Identify which cell holds the provided text, then report its (x, y) central coordinate. 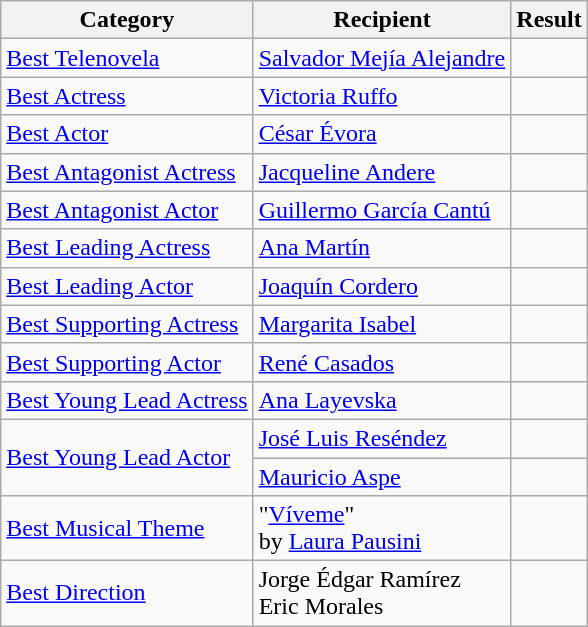
Best Actor (127, 134)
José Luis Reséndez (382, 438)
Result (549, 20)
Recipient (382, 20)
René Casados (382, 362)
Jacqueline Andere (382, 172)
Margarita Isabel (382, 324)
Best Supporting Actor (127, 362)
Best Leading Actress (127, 248)
Joaquín Cordero (382, 286)
Best Antagonist Actor (127, 210)
Best Antagonist Actress (127, 172)
Category (127, 20)
César Évora (382, 134)
Best Telenovela (127, 58)
Ana Martín (382, 248)
Best Young Lead Actor (127, 457)
Best Direction (127, 594)
Best Young Lead Actress (127, 400)
Best Actress (127, 96)
"Víveme" by Laura Pausini (382, 528)
Victoria Ruffo (382, 96)
Ana Layevska (382, 400)
Best Leading Actor (127, 286)
Best Supporting Actress (127, 324)
Salvador Mejía Alejandre (382, 58)
Best Musical Theme (127, 528)
Jorge Édgar Ramírez Eric Morales (382, 594)
Guillermo García Cantú (382, 210)
Mauricio Aspe (382, 477)
